Return (x, y) of the center of cell containing provided text 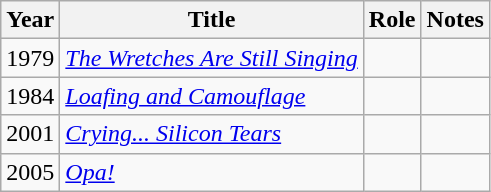
Notes (455, 20)
2001 (30, 134)
Role (392, 20)
Title (212, 20)
Year (30, 20)
The Wretches Are Still Singing (212, 58)
1979 (30, 58)
2005 (30, 172)
Opa! (212, 172)
Crying... Silicon Tears (212, 134)
Loafing and Camouflage (212, 96)
1984 (30, 96)
